Output the (x, y) coordinate of the center of the cell containing the given text.  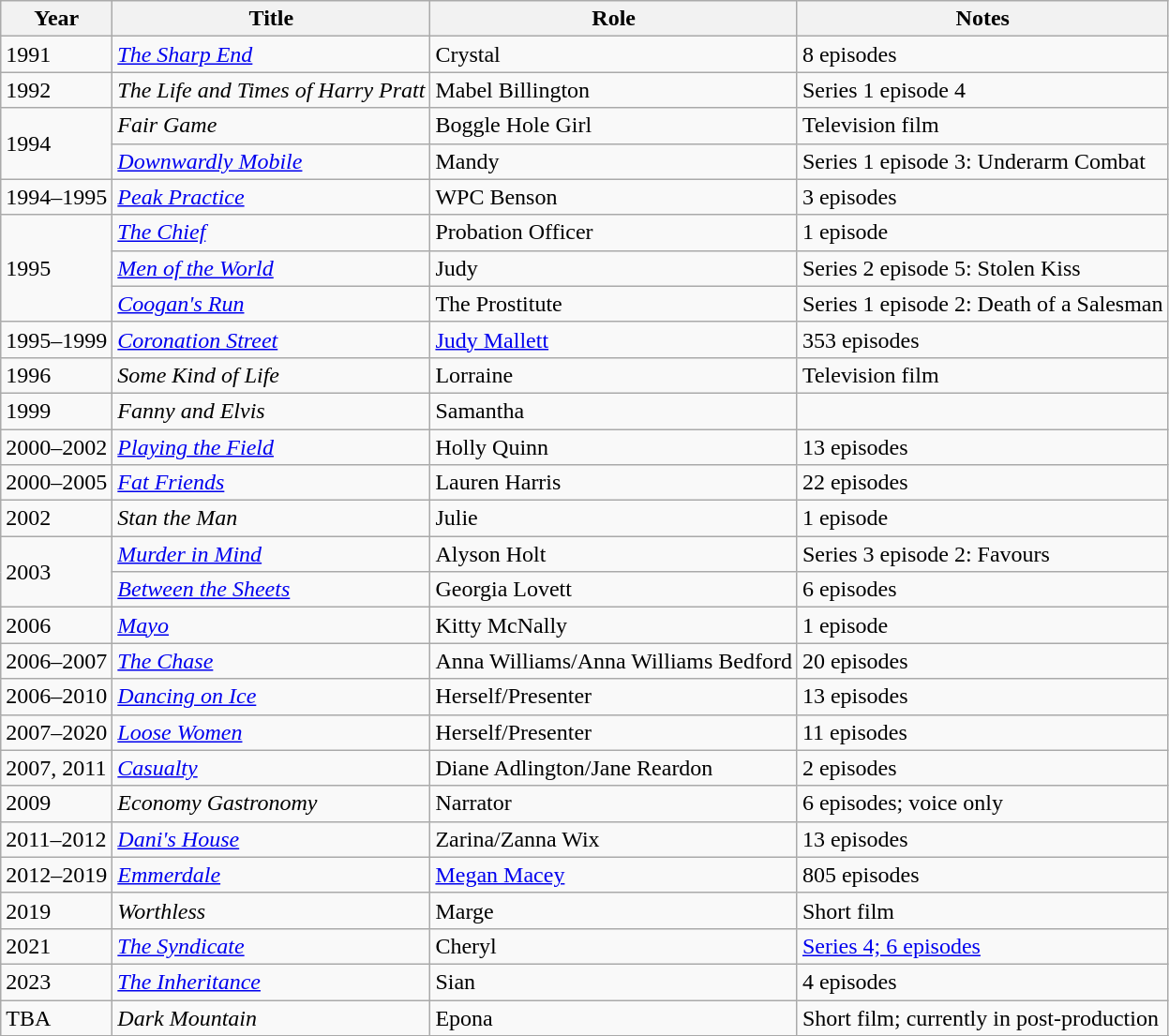
1995 (56, 268)
Kitty McNally (614, 625)
Holly Quinn (614, 447)
20 episodes (982, 661)
1994–1995 (56, 197)
Narrator (614, 803)
Zarina/Zanna Wix (614, 839)
Playing the Field (272, 447)
11 episodes (982, 732)
Some Kind of Life (272, 375)
2 episodes (982, 768)
Mabel Billington (614, 90)
Role (614, 19)
6 episodes (982, 590)
Series 1 episode 3: Underarm Combat (982, 161)
Alyson Holt (614, 554)
Fair Game (272, 126)
2006–2007 (56, 661)
WPC Benson (614, 197)
1992 (56, 90)
2006 (56, 625)
Series 1 episode 4 (982, 90)
Judy (614, 268)
Downwardly Mobile (272, 161)
Series 4; 6 episodes (982, 946)
Boggle Hole Girl (614, 126)
Mayo (272, 625)
2006–2010 (56, 697)
Men of the World (272, 268)
Dancing on Ice (272, 697)
1996 (56, 375)
Megan Macey (614, 875)
1994 (56, 143)
2000–2002 (56, 447)
6 episodes; voice only (982, 803)
Between the Sheets (272, 590)
8 episodes (982, 54)
1999 (56, 411)
Dark Mountain (272, 1017)
Series 2 episode 5: Stolen Kiss (982, 268)
Lauren Harris (614, 483)
Anna Williams/Anna Williams Bedford (614, 661)
4 episodes (982, 982)
353 episodes (982, 339)
The Chase (272, 661)
Julie (614, 518)
Title (272, 19)
Short film (982, 910)
Murder in Mind (272, 554)
22 episodes (982, 483)
The Chief (272, 233)
Diane Adlington/Jane Reardon (614, 768)
2002 (56, 518)
2009 (56, 803)
Marge (614, 910)
2000–2005 (56, 483)
2019 (56, 910)
Judy Mallett (614, 339)
2011–2012 (56, 839)
Cheryl (614, 946)
Crystal (614, 54)
2003 (56, 572)
Series 3 episode 2: Favours (982, 554)
Probation Officer (614, 233)
Fat Friends (272, 483)
TBA (56, 1017)
Georgia Lovett (614, 590)
The Prostitute (614, 304)
Dani's House (272, 839)
The Syndicate (272, 946)
Casualty (272, 768)
Samantha (614, 411)
Coronation Street (272, 339)
Emmerdale (272, 875)
Notes (982, 19)
Mandy (614, 161)
The Life and Times of Harry Pratt (272, 90)
The Sharp End (272, 54)
2012–2019 (56, 875)
1991 (56, 54)
Stan the Man (272, 518)
Sian (614, 982)
Epona (614, 1017)
2021 (56, 946)
Economy Gastronomy (272, 803)
The Inheritance (272, 982)
1995–1999 (56, 339)
Short film; currently in post-production (982, 1017)
Series 1 episode 2: Death of a Salesman (982, 304)
Year (56, 19)
Worthless (272, 910)
Lorraine (614, 375)
3 episodes (982, 197)
2007, 2011 (56, 768)
Peak Practice (272, 197)
Coogan's Run (272, 304)
805 episodes (982, 875)
Loose Women (272, 732)
2023 (56, 982)
2007–2020 (56, 732)
Fanny and Elvis (272, 411)
